Return the [X, Y] coordinate for the center point of the cell that contains the specified text.  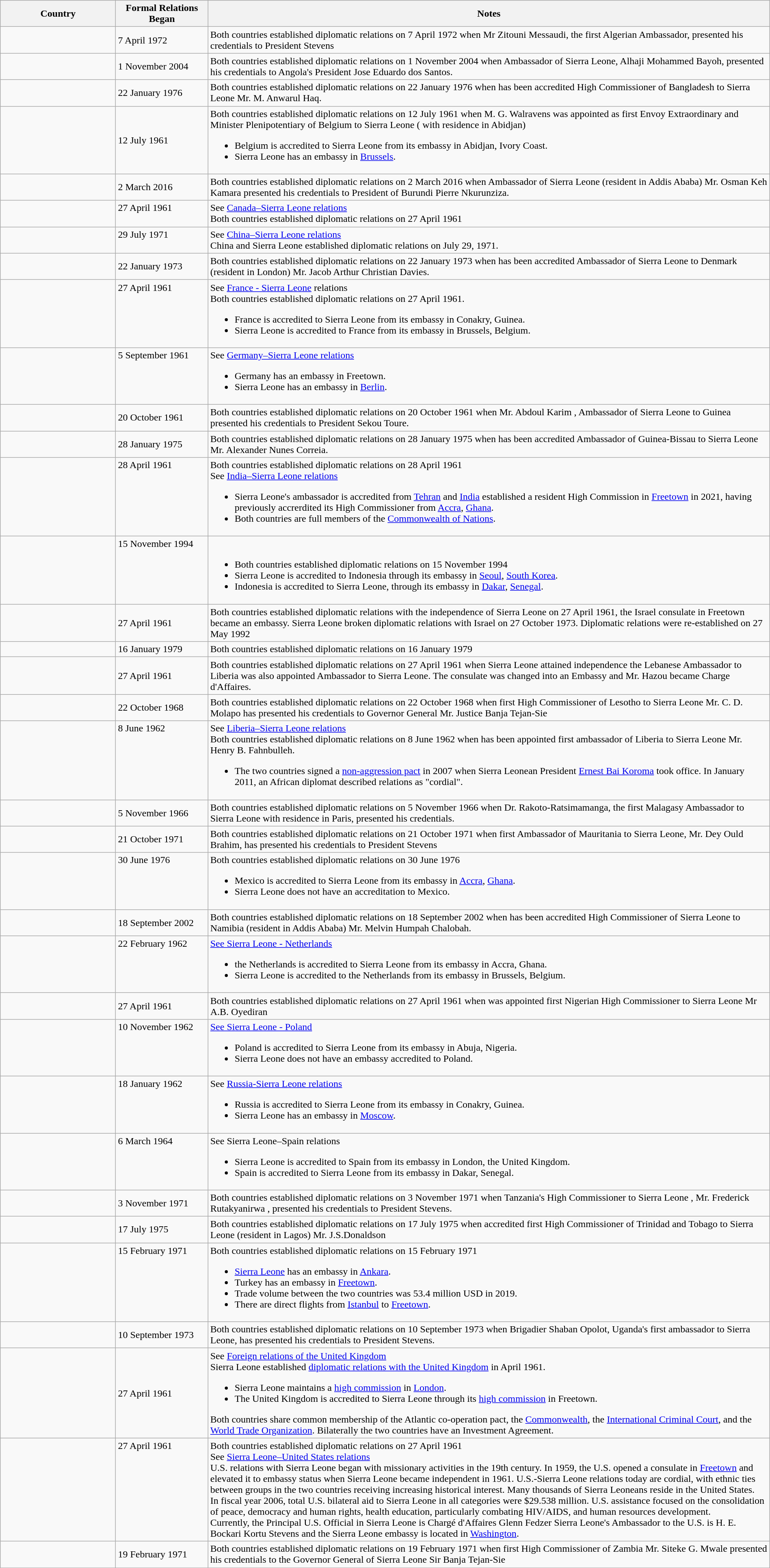
2 March 2016 [162, 187]
22 January 1976 [162, 93]
See Canada–Sierra Leone relationsBoth countries established diplomatic relations on 27 April 1961 [489, 214]
Both countries established diplomatic relations on 27 April 1961 when was appointed first Nigerian High Commissioner to Sierra Leone Mr A.B. Oyediran [489, 1006]
1 November 2004 [162, 67]
See China–Sierra Leone relationsChina and Sierra Leone established diplomatic relations on July 29, 1971. [489, 240]
15 November 1994 [162, 570]
21 October 1971 [162, 839]
Notes [489, 14]
22 February 1962 [162, 964]
10 September 1973 [162, 1335]
5 September 1961 [162, 376]
20 October 1961 [162, 418]
19 February 1971 [162, 1555]
22 October 1968 [162, 708]
12 July 1961 [162, 140]
17 July 1975 [162, 1230]
Both countries established diplomatic relations on 16 January 1979 [489, 649]
28 April 1961 [162, 497]
See Russia-Sierra Leone relationsRussia is accredited to Sierra Leone from its embassy in Conakry, Guinea.Sierra Leone has an embassy in Moscow. [489, 1104]
16 January 1979 [162, 649]
28 January 1975 [162, 444]
8 June 1962 [162, 760]
22 January 1973 [162, 267]
18 January 1962 [162, 1104]
See Germany–Sierra Leone relationsGermany has an embassy in Freetown.Sierra Leone has an embassy in Berlin. [489, 376]
3 November 1971 [162, 1204]
18 September 2002 [162, 922]
Country [58, 14]
30 June 1976 [162, 881]
5 November 1966 [162, 813]
6 March 1964 [162, 1161]
7 April 1972 [162, 40]
29 July 1971 [162, 240]
Formal Relations Began [162, 14]
15 February 1971 [162, 1282]
10 November 1962 [162, 1048]
